Scan for the cell matching the given text and deliver its [X, Y] coordinate at center. 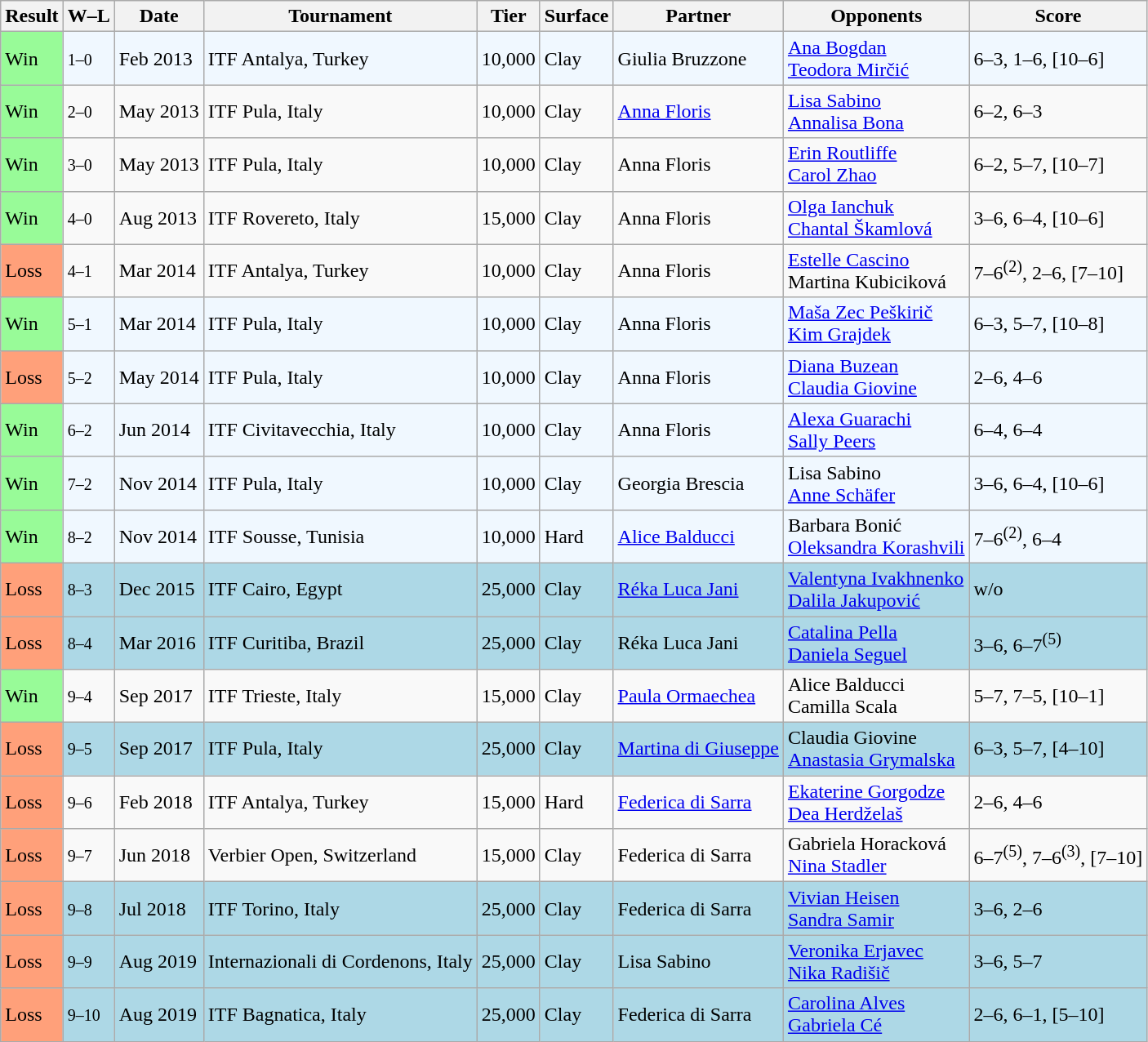
Surface [576, 16]
Martina di Giuseppe [698, 750]
5–2 [88, 377]
8–2 [88, 536]
ITF Curitiba, Brazil [340, 642]
Olga Ianchuk Chantal Škamlová [876, 217]
Valentyna Ivakhnenko Dalila Jakupović [876, 590]
Dec 2015 [158, 590]
Catalina Pella Daniela Seguel [876, 642]
Diana Buzean Claudia Giovine [876, 377]
Internazionali di Cordenons, Italy [340, 962]
9–5 [88, 750]
Maša Zec Peškirič Kim Grajdek [876, 323]
9–8 [88, 908]
3–0 [88, 165]
1–0 [88, 59]
W–L [88, 16]
ITF Torino, Italy [340, 908]
Feb 2013 [158, 59]
6–2 [88, 430]
Tournament [340, 16]
4–1 [88, 271]
Alice Balducci [698, 536]
9–10 [88, 1014]
4–0 [88, 217]
Georgia Brescia [698, 483]
Paula Ormaechea [698, 696]
9–9 [88, 962]
ITF Bagnatica, Italy [340, 1014]
Partner [698, 16]
ITF Trieste, Italy [340, 696]
2–6, 6–1, [5–10] [1058, 1014]
Alexa Guarachi Sally Peers [876, 430]
5–1 [88, 323]
Alice Balducci Camilla Scala [876, 696]
Date [158, 16]
Lisa Sabino [698, 962]
Jul 2018 [158, 908]
ITF Sousse, Tunisia [340, 536]
3–6, 6–7(5) [1058, 642]
Veronika Erjavec Nika Radišič [876, 962]
Vivian Heisen Sandra Samir [876, 908]
7–6(2), 2–6, [7–10] [1058, 271]
Verbier Open, Switzerland [340, 856]
3–6, 2–6 [1058, 908]
Erin Routliffe Carol Zhao [876, 165]
Aug 2013 [158, 217]
Tier [508, 16]
6–3, 5–7, [10–8] [1058, 323]
Ana Bogdan Teodora Mirčić [876, 59]
9–4 [88, 696]
Score [1058, 16]
Ekaterine Gorgodze Dea Herdželaš [876, 802]
Claudia Giovine Anastasia Grymalska [876, 750]
6–7(5), 7–6(3), [7–10] [1058, 856]
9–6 [88, 802]
Mar 2016 [158, 642]
ITF Rovereto, Italy [340, 217]
6–3, 5–7, [4–10] [1058, 750]
3–6, 5–7 [1058, 962]
Gabriela Horacková Nina Stadler [876, 856]
6–2, 6–3 [1058, 111]
6–3, 1–6, [10–6] [1058, 59]
7–6(2), 6–4 [1058, 536]
8–3 [88, 590]
w/o [1058, 590]
Giulia Bruzzone [698, 59]
9–7 [88, 856]
Lisa Sabino Annalisa Bona [876, 111]
Jun 2014 [158, 430]
2–0 [88, 111]
ITF Civitavecchia, Italy [340, 430]
7–2 [88, 483]
May 2014 [158, 377]
6–4, 6–4 [1058, 430]
Carolina Alves Gabriela Cé [876, 1014]
8–4 [88, 642]
Result [32, 16]
ITF Cairo, Egypt [340, 590]
Jun 2018 [158, 856]
5–7, 7–5, [10–1] [1058, 696]
Opponents [876, 16]
Lisa Sabino Anne Schäfer [876, 483]
Estelle Cascino Martina Kubiciková [876, 271]
Feb 2018 [158, 802]
Barbara Bonić Oleksandra Korashvili [876, 536]
6–2, 5–7, [10–7] [1058, 165]
